Scan for the cell matching the given text and deliver its [x, y] coordinate at center. 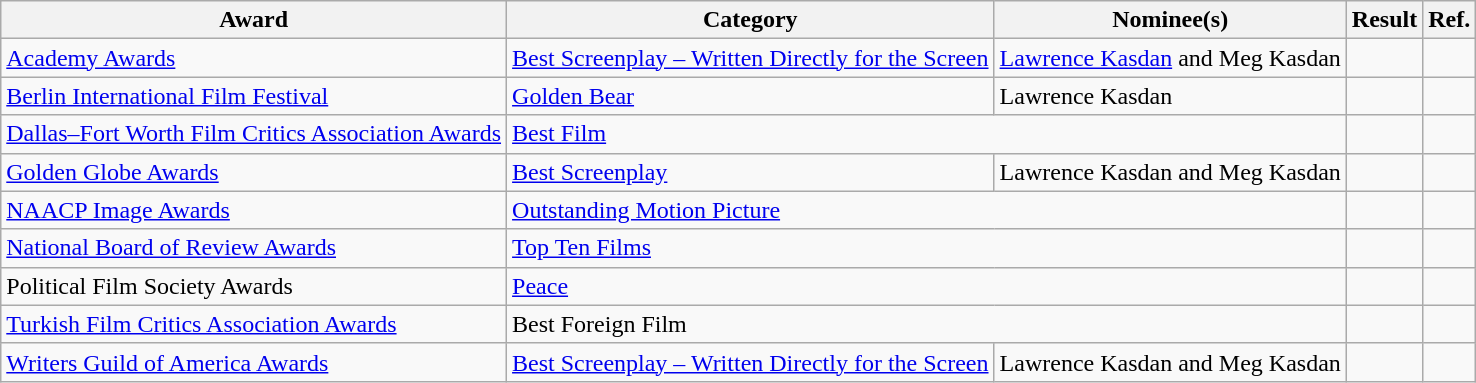
Berlin International Film Festival [254, 96]
Lawrence Kasdan [1170, 96]
Academy Awards [254, 58]
Nominee(s) [1170, 20]
Best Screenplay [751, 172]
Golden Bear [751, 96]
Ref. [1450, 20]
Category [751, 20]
Outstanding Motion Picture [927, 210]
Award [254, 20]
Writers Guild of America Awards [254, 362]
Result [1384, 20]
Top Ten Films [927, 248]
Political Film Society Awards [254, 286]
Golden Globe Awards [254, 172]
National Board of Review Awards [254, 248]
NAACP Image Awards [254, 210]
Peace [927, 286]
Best Film [927, 134]
Turkish Film Critics Association Awards [254, 324]
Best Foreign Film [927, 324]
Dallas–Fort Worth Film Critics Association Awards [254, 134]
